Detect which cell encompasses the target text, then output its [x, y] center coordinate. 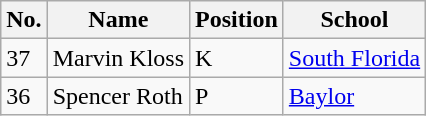
Baylor [354, 96]
36 [24, 96]
School [354, 20]
Spencer Roth [118, 96]
37 [24, 58]
Position [237, 20]
Name [118, 20]
Marvin Kloss [118, 58]
No. [24, 20]
South Florida [354, 58]
P [237, 96]
K [237, 58]
